From the cell containing the given text, extract its center point as [x, y] coordinate. 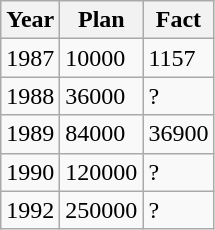
84000 [102, 134]
36900 [178, 134]
1987 [30, 58]
1988 [30, 96]
Plan [102, 20]
1989 [30, 134]
1990 [30, 172]
Year [30, 20]
10000 [102, 58]
250000 [102, 210]
1157 [178, 58]
120000 [102, 172]
1992 [30, 210]
36000 [102, 96]
Fact [178, 20]
